Capture the cell that displays the provided text and extract its (X, Y) central coordinate. 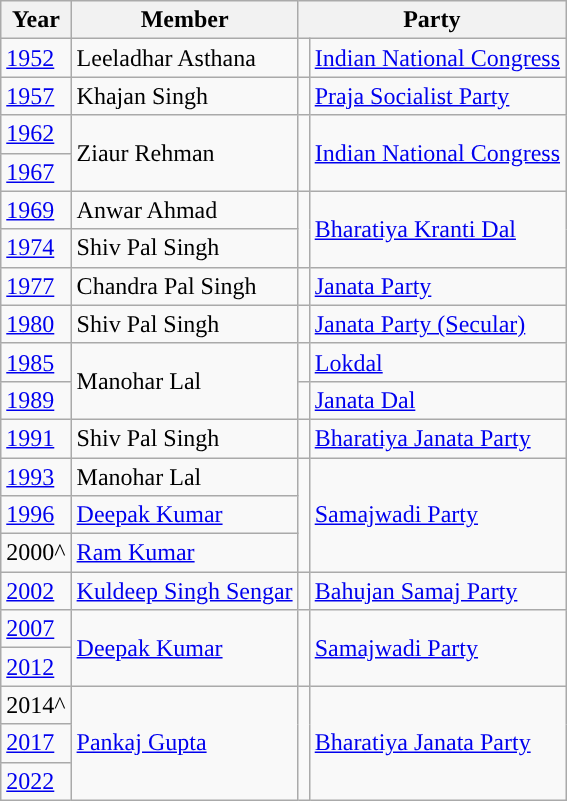
1969 (36, 210)
Member (184, 20)
1974 (36, 248)
1985 (36, 362)
1977 (36, 286)
Party (432, 20)
1967 (36, 172)
Chandra Pal Singh (184, 286)
2017 (36, 743)
Janata Party (437, 286)
2007 (36, 629)
2000^ (36, 553)
Praja Socialist Party (437, 96)
Ram Kumar (184, 553)
1952 (36, 58)
Anwar Ahmad (184, 210)
Lokdal (437, 362)
Ziaur Rehman (184, 153)
1989 (36, 400)
1980 (36, 324)
Janata Party (Secular) (437, 324)
Bahujan Samaj Party (437, 591)
Bharatiya Kranti Dal (437, 229)
Kuldeep Singh Sengar (184, 591)
1957 (36, 96)
Khajan Singh (184, 96)
1993 (36, 477)
2014^ (36, 705)
Year (36, 20)
Pankaj Gupta (184, 743)
1991 (36, 438)
Leeladhar Asthana (184, 58)
1962 (36, 134)
Janata Dal (437, 400)
2012 (36, 667)
2002 (36, 591)
2022 (36, 781)
1996 (36, 515)
